Locate the cell with the specified text and output its (X, Y) center coordinate. 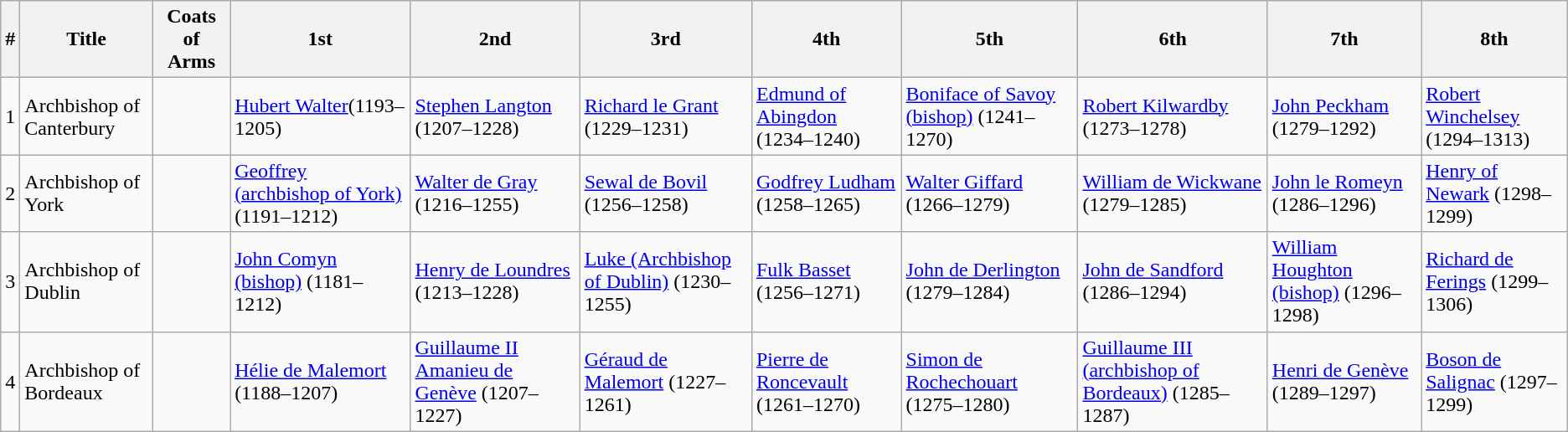
6th (1173, 39)
Stephen Langton (1207–1228) (495, 116)
Simon de Rochechouart (1275–1280) (990, 382)
Title (87, 39)
Henri de Genève (1289–1297) (1344, 382)
Henry of Newark (1298–1299) (1494, 193)
# (10, 39)
Robert Winchelsey (1294–1313) (1494, 116)
5th (990, 39)
Archbishop of Canterbury (87, 116)
Henry de Loundres (1213–1228) (495, 281)
Guillaume II Amanieu de Genève (1207–1227) (495, 382)
Edmund of Abingdon (1234–1240) (826, 116)
1 (10, 116)
John de Derlington (1279–1284) (990, 281)
Geoffrey (archbishop of York) (1191–1212) (320, 193)
Sewal de Bovil (1256–1258) (665, 193)
John Peckham (1279–1292) (1344, 116)
Godfrey Ludham (1258–1265) (826, 193)
2 (10, 193)
Coats of Arms (191, 39)
7th (1344, 39)
William Houghton (bishop) (1296–1298) (1344, 281)
Walter Giffard (1266–1279) (990, 193)
Fulk Basset (1256–1271) (826, 281)
2nd (495, 39)
8th (1494, 39)
Walter de Gray (1216–1255) (495, 193)
4th (826, 39)
William de Wickwane (1279–1285) (1173, 193)
4 (10, 382)
Archbishop of Bordeaux (87, 382)
Géraud de Malemort (1227–1261) (665, 382)
Richard le Grant (1229–1231) (665, 116)
Pierre de Roncevault (1261–1270) (826, 382)
John de Sandford (1286–1294) (1173, 281)
John Comyn (bishop) (1181–1212) (320, 281)
Boniface of Savoy (bishop) (1241–1270) (990, 116)
Guillaume III (archbishop of Bordeaux) (1285–1287) (1173, 382)
Richard de Ferings (1299–1306) (1494, 281)
Robert Kilwardby (1273–1278) (1173, 116)
Boson de Salignac (1297–1299) (1494, 382)
Luke (Archbishop of Dublin) (1230–1255) (665, 281)
3rd (665, 39)
Archbishop of York (87, 193)
Archbishop of Dublin (87, 281)
Hélie de Malemort (1188–1207) (320, 382)
1st (320, 39)
John le Romeyn (1286–1296) (1344, 193)
Hubert Walter(1193–1205) (320, 116)
3 (10, 281)
